Output the (x, y) coordinate of the center of the cell containing the given text.  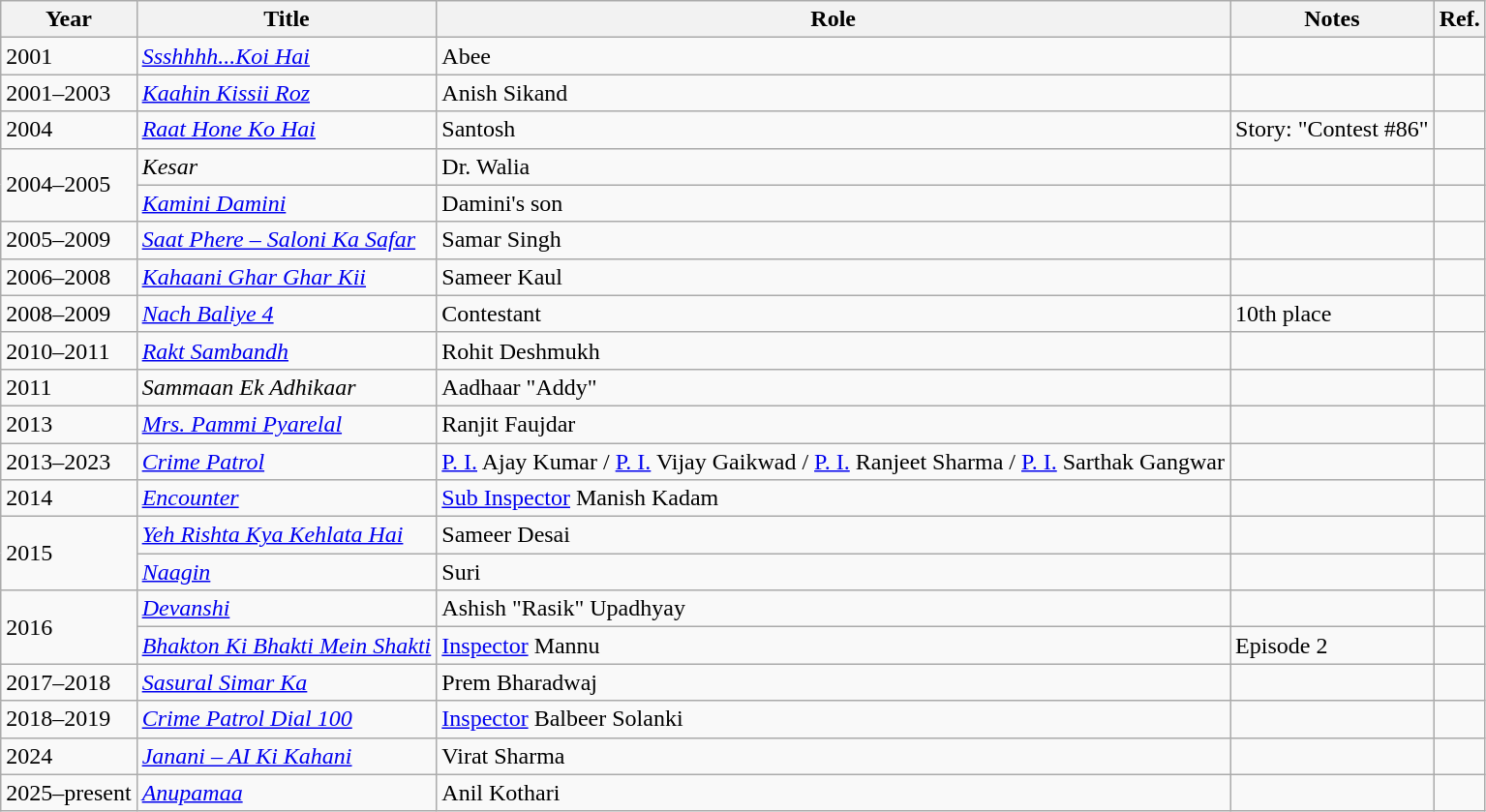
Anupamaa (287, 793)
Sub Inspector Manish Kadam (834, 498)
Crime Patrol (287, 462)
Anil Kothari (834, 793)
10th place (1332, 314)
2016 (69, 627)
Devanshi (287, 609)
Aadhaar "Addy" (834, 387)
Sameer Desai (834, 535)
Suri (834, 572)
2006–2008 (69, 277)
2015 (69, 554)
Year (69, 19)
Kamini Damini (287, 203)
2001 (69, 56)
Raat Hone Ko Hai (287, 130)
Ref. (1460, 19)
2010–2011 (69, 350)
Ranjit Faujdar (834, 424)
Prem Bharadwaj (834, 682)
Naagin (287, 572)
Yeh Rishta Kya Kehlata Hai (287, 535)
Inspector Balbeer Solanki (834, 719)
2005–2009 (69, 240)
2004–2005 (69, 185)
Nach Baliye 4 (287, 314)
Janani – AI Ki Kahani (287, 756)
Role (834, 19)
2013–2023 (69, 462)
2018–2019 (69, 719)
Rohit Deshmukh (834, 350)
Notes (1332, 19)
Sameer Kaul (834, 277)
2004 (69, 130)
2014 (69, 498)
Encounter (287, 498)
Kaahin Kissii Roz (287, 93)
Samar Singh (834, 240)
2025–present (69, 793)
Abee (834, 56)
Kesar (287, 166)
Santosh (834, 130)
2001–2003 (69, 93)
Ashish "Rasik" Upadhyay (834, 609)
2017–2018 (69, 682)
Crime Patrol Dial 100 (287, 719)
Bhakton Ki Bhakti Mein Shakti (287, 646)
Episode 2 (1332, 646)
Story: "Contest #86" (1332, 130)
Contestant (834, 314)
Ssshhhh...Koi Hai (287, 56)
2013 (69, 424)
Virat Sharma (834, 756)
2008–2009 (69, 314)
Sasural Simar Ka (287, 682)
2011 (69, 387)
Rakt Sambandh (287, 350)
2024 (69, 756)
Sammaan Ek Adhikaar (287, 387)
Anish Sikand (834, 93)
Title (287, 19)
P. I. Ajay Kumar / P. I. Vijay Gaikwad / P. I. Ranjeet Sharma / P. I. Sarthak Gangwar (834, 462)
Dr. Walia (834, 166)
Inspector Mannu (834, 646)
Damini's son (834, 203)
Mrs. Pammi Pyarelal (287, 424)
Kahaani Ghar Ghar Kii (287, 277)
Saat Phere – Saloni Ka Safar (287, 240)
